Return the (X, Y) coordinate for the center point of the cell that contains the specified text.  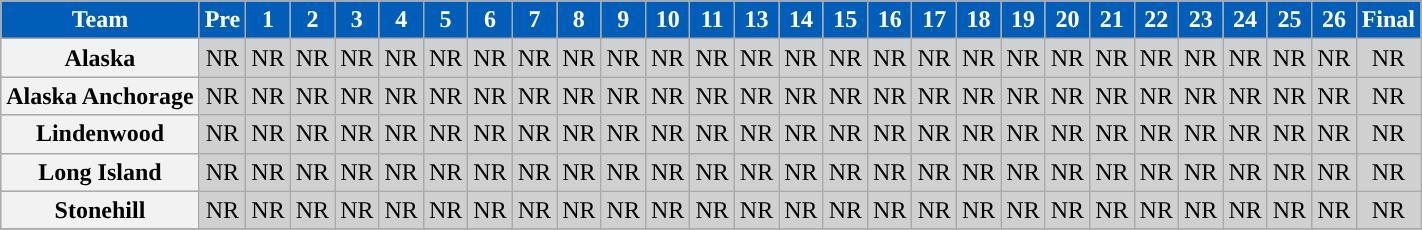
3 (357, 20)
6 (490, 20)
8 (579, 20)
22 (1156, 20)
11 (712, 20)
10 (667, 20)
5 (445, 20)
Final (1388, 20)
13 (756, 20)
Lindenwood (100, 134)
25 (1289, 20)
1 (268, 20)
20 (1067, 20)
19 (1023, 20)
2 (312, 20)
26 (1334, 20)
17 (934, 20)
Alaska (100, 58)
4 (401, 20)
Team (100, 20)
Pre (222, 20)
14 (801, 20)
21 (1112, 20)
16 (890, 20)
15 (845, 20)
Long Island (100, 172)
24 (1245, 20)
Stonehill (100, 210)
7 (534, 20)
9 (623, 20)
18 (978, 20)
23 (1200, 20)
Alaska Anchorage (100, 96)
